Output the (x, y) coordinate of the center of the cell containing the given text.  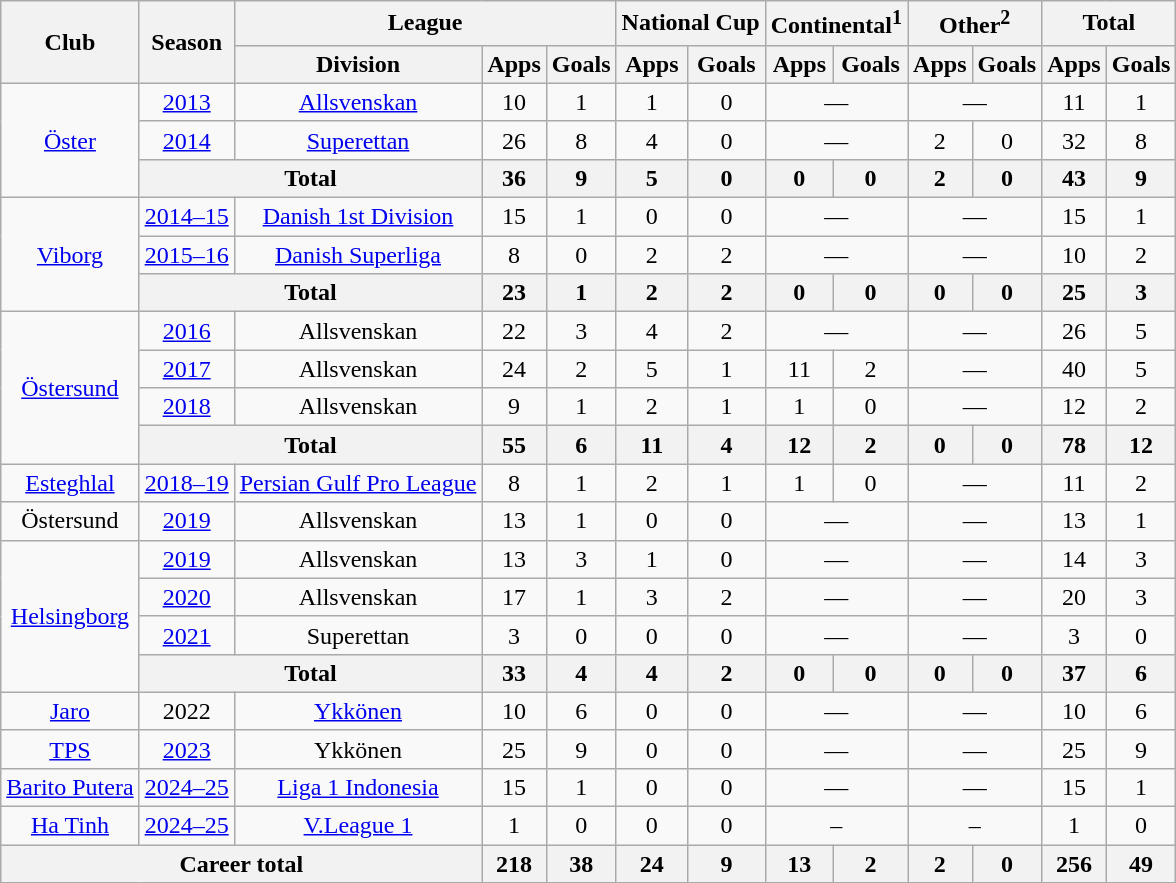
78 (1074, 445)
TPS (70, 749)
256 (1074, 864)
218 (514, 864)
Division (358, 64)
22 (514, 331)
2017 (186, 369)
2020 (186, 597)
2013 (186, 102)
Esteghlal (70, 483)
49 (1141, 864)
Persian Gulf Pro League (358, 483)
2015–16 (186, 255)
33 (514, 673)
2018 (186, 407)
League (425, 24)
National Cup (690, 24)
55 (514, 445)
43 (1074, 178)
14 (1074, 559)
2022 (186, 711)
20 (1074, 597)
Danish 1st Division (358, 217)
Viborg (70, 255)
Continental1 (836, 24)
Jaro (70, 711)
Career total (242, 864)
2023 (186, 749)
2016 (186, 331)
2021 (186, 635)
32 (1074, 140)
Danish Superliga (358, 255)
2014 (186, 140)
23 (514, 293)
Öster (70, 140)
Season (186, 42)
36 (514, 178)
Liga 1 Indonesia (358, 787)
V.League 1 (358, 826)
38 (581, 864)
Club (70, 42)
2018–19 (186, 483)
Other2 (975, 24)
Helsingborg (70, 616)
40 (1074, 369)
2014–15 (186, 217)
Ha Tinh (70, 826)
37 (1074, 673)
Barito Putera (70, 787)
17 (514, 597)
